Extract the [X, Y] coordinate from the center of the cell holding the provided text.  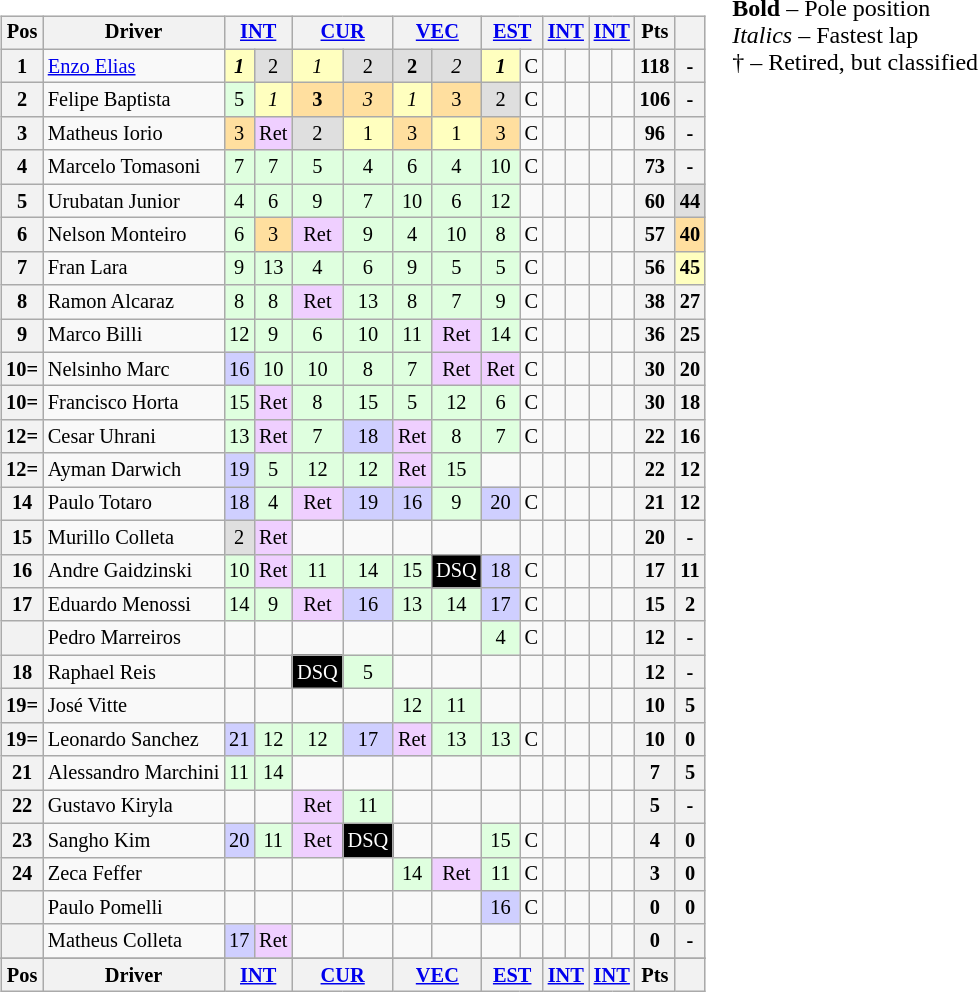
118 [655, 66]
Paulo Totaro [134, 504]
38 [655, 302]
106 [655, 100]
27 [690, 302]
Nelson Monteiro [134, 235]
Enzo Elias [134, 66]
57 [655, 235]
96 [655, 134]
Paulo Pomelli [134, 908]
Urubatan Junior [134, 201]
Marcelo Tomasoni [134, 167]
Leonardo Sanchez [134, 739]
Raphael Reis [134, 672]
36 [655, 336]
Murillo Colleta [134, 537]
23 [22, 840]
Matheus Colleta [134, 941]
40 [690, 235]
45 [690, 268]
Ramon Alcaraz [134, 302]
25 [690, 336]
Marco Billi [134, 336]
Nelsinho Marc [134, 369]
Cesar Uhrani [134, 437]
Francisco Horta [134, 403]
Zeca Feffer [134, 874]
24 [22, 874]
56 [655, 268]
73 [655, 167]
Andre Gaidzinski [134, 571]
60 [655, 201]
Sangho Kim [134, 840]
Felipe Baptista [134, 100]
Alessandro Marchini [134, 773]
José Vitte [134, 706]
Gustavo Kiryla [134, 807]
Pedro Marreiros [134, 638]
Eduardo Menossi [134, 605]
Fran Lara [134, 268]
Matheus Iorio [134, 134]
44 [690, 201]
Ayman Darwich [134, 470]
